Capture the cell that displays the provided text and extract its (x, y) central coordinate. 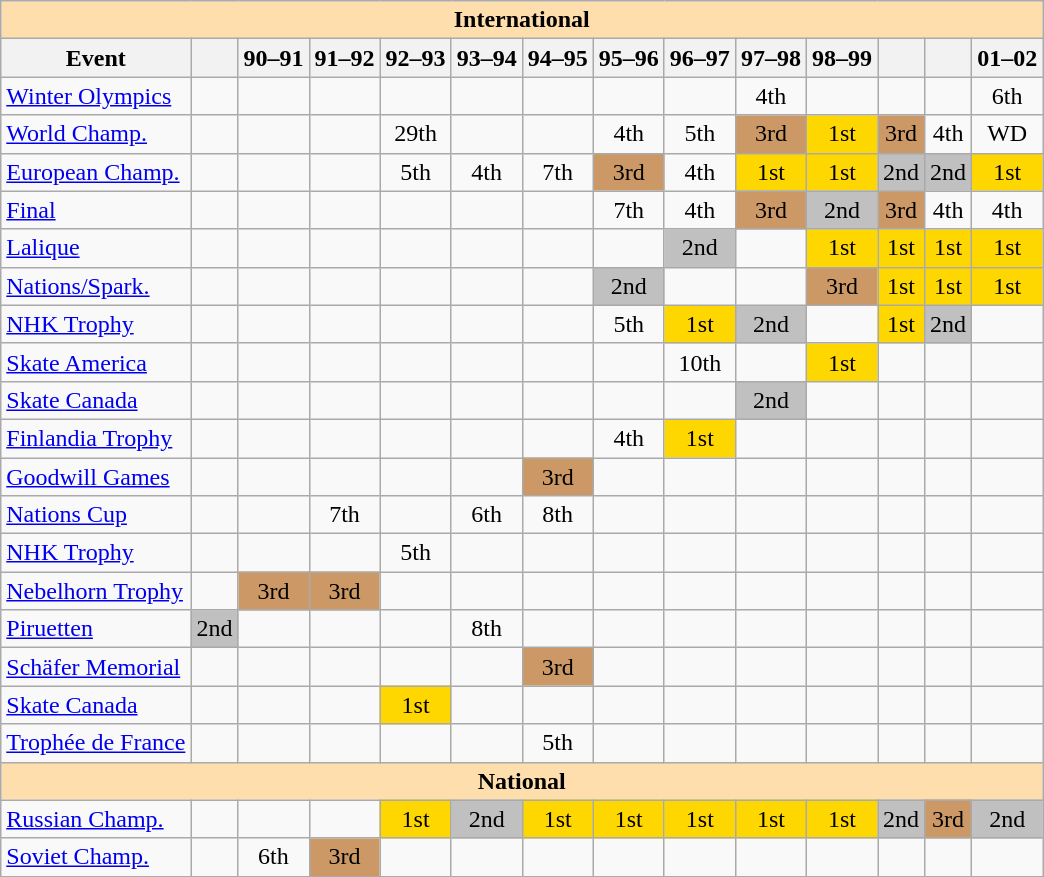
Piruetten (96, 629)
Event (96, 58)
10th (700, 362)
Lalique (96, 248)
Nations Cup (96, 515)
92–93 (416, 58)
94–95 (558, 58)
Winter Olympics (96, 96)
98–99 (842, 58)
93–94 (486, 58)
Goodwill Games (96, 477)
95–96 (628, 58)
96–97 (700, 58)
Soviet Champ. (96, 857)
Russian Champ. (96, 819)
Trophée de France (96, 743)
29th (416, 134)
97–98 (770, 58)
WD (1008, 134)
Skate America (96, 362)
Final (96, 210)
Finlandia Trophy (96, 438)
European Champ. (96, 172)
International (522, 20)
World Champ. (96, 134)
01–02 (1008, 58)
Nebelhorn Trophy (96, 591)
91–92 (344, 58)
Schäfer Memorial (96, 667)
National (522, 781)
90–91 (274, 58)
Nations/Spark. (96, 286)
